Identify which cell holds the provided text, then report its (X, Y) central coordinate. 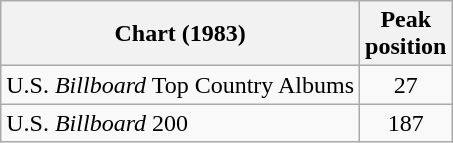
U.S. Billboard Top Country Albums (180, 85)
Peakposition (406, 34)
187 (406, 123)
Chart (1983) (180, 34)
27 (406, 85)
U.S. Billboard 200 (180, 123)
